Pinpoint the cell where the given text exists, returning its [X, Y] midpoint coordinate. 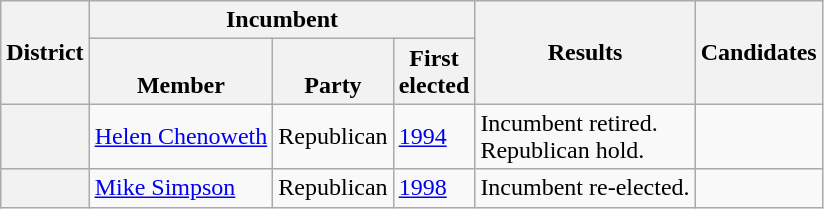
Helen Chenoweth [181, 136]
1998 [434, 188]
Firstelected [434, 72]
Party [333, 72]
Results [585, 52]
Candidates [758, 52]
District [45, 52]
Incumbent re-elected. [585, 188]
Member [181, 72]
1994 [434, 136]
Mike Simpson [181, 188]
Incumbent retired.Republican hold. [585, 136]
Incumbent [282, 20]
